Detect which cell encompasses the target text, then output its [x, y] center coordinate. 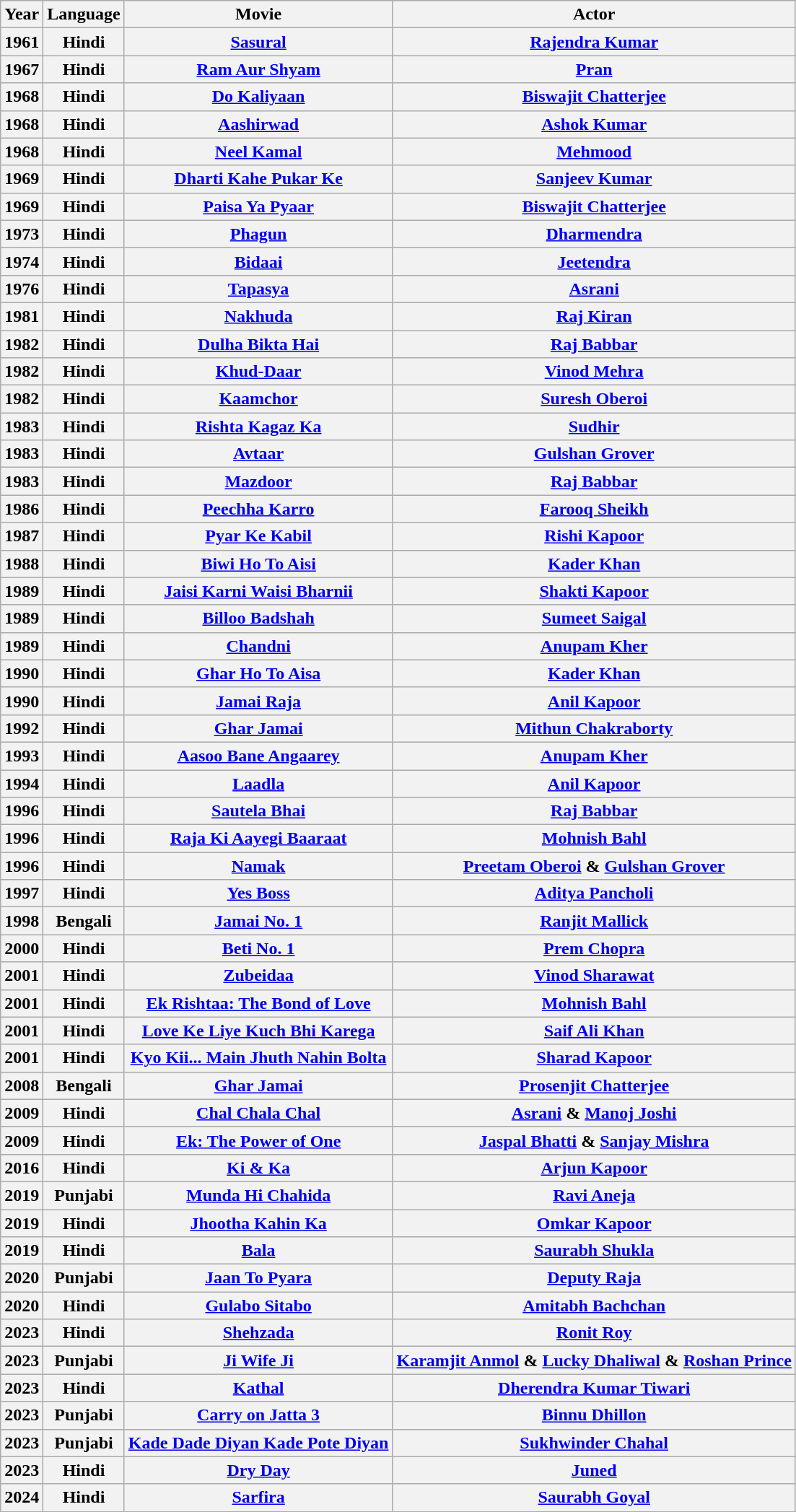
2008 [22, 1085]
Prem Chopra [594, 948]
Neel Kamal [258, 152]
Jaspal Bhatti & Sanjay Mishra [594, 1140]
1993 [22, 756]
Ravi Aneja [594, 1195]
1974 [22, 261]
Gulabo Sitabo [258, 1306]
Love Ke Liye Kuch Bhi Karega [258, 1031]
Year [22, 14]
Yes Boss [258, 893]
Jamai Raja [258, 701]
Ek Rishtaa: The Bond of Love [258, 1003]
Saurabh Goyal [594, 1498]
Sarfira [258, 1498]
Ek: The Power of One [258, 1140]
Kathal [258, 1388]
Chandni [258, 646]
Aashirwad [258, 124]
Jeetendra [594, 261]
Bala [258, 1251]
Aditya Pancholi [594, 893]
Dry Day [258, 1470]
Sudhir [594, 427]
Dharmendra [594, 234]
Kaamchor [258, 399]
Rajendra Kumar [594, 42]
Namak [258, 866]
Dharti Kahe Pukar Ke [258, 179]
Actor [594, 14]
Ashok Kumar [594, 124]
Do Kaliyaan [258, 97]
1986 [22, 509]
Raj Kiran [594, 316]
Biwi Ho To Aisi [258, 564]
Sharad Kapoor [594, 1058]
Shehzada [258, 1333]
Bidaai [258, 261]
Kade Dade Diyan Kade Pote Diyan [258, 1443]
Ji Wife Ji [258, 1360]
Raja Ki Aayegi Baaraat [258, 839]
Rishi Kapoor [594, 536]
Deputy Raja [594, 1278]
Sanjeev Kumar [594, 179]
1994 [22, 783]
Saurabh Shukla [594, 1251]
Mithun Chakraborty [594, 728]
Pyar Ke Kabil [258, 536]
2024 [22, 1498]
Sukhwinder Chahal [594, 1443]
1998 [22, 921]
Munda Hi Chahida [258, 1195]
Khud-Daar [258, 372]
Preetam Oberoi & Gulshan Grover [594, 866]
2016 [22, 1168]
Omkar Kapoor [594, 1223]
1967 [22, 69]
Ranjit Mallick [594, 921]
Avtaar [258, 454]
Mazdoor [258, 481]
Chal Chala Chal [258, 1113]
Amitabh Bachchan [594, 1306]
Juned [594, 1470]
Ram Aur Shyam [258, 69]
Dulha Bikta Hai [258, 344]
Ghar Ho To Aisa [258, 673]
1988 [22, 564]
Billoo Badshah [258, 619]
Binnu Dhillon [594, 1415]
Nakhuda [258, 316]
1997 [22, 893]
Carry on Jatta 3 [258, 1415]
Pran [594, 69]
Saif Ali Khan [594, 1031]
1992 [22, 728]
Ronit Roy [594, 1333]
Rishta Kagaz Ka [258, 427]
Language [84, 14]
Jamai No. 1 [258, 921]
Mehmood [594, 152]
Vinod Mehra [594, 372]
1987 [22, 536]
Asrani & Manoj Joshi [594, 1113]
Peechha Karro [258, 509]
Jhootha Kahin Ka [258, 1223]
1961 [22, 42]
Arjun Kapoor [594, 1168]
Ki & Ka [258, 1168]
1973 [22, 234]
Sautela Bhai [258, 811]
Tapasya [258, 289]
Phagun [258, 234]
1981 [22, 316]
2000 [22, 948]
Beti No. 1 [258, 948]
Prosenjit Chatterjee [594, 1085]
Shakti Kapoor [594, 591]
Paisa Ya Pyaar [258, 206]
Zubeidaa [258, 976]
Jaisi Karni Waisi Bharnii [258, 591]
Sasural [258, 42]
Jaan To Pyara [258, 1278]
Karamjit Anmol & Lucky Dhaliwal & Roshan Prince [594, 1360]
Vinod Sharawat [594, 976]
Aasoo Bane Angaarey [258, 756]
1976 [22, 289]
Farooq Sheikh [594, 509]
Kyo Kii... Main Jhuth Nahin Bolta [258, 1058]
Asrani [594, 289]
Laadla [258, 783]
Gulshan Grover [594, 454]
Suresh Oberoi [594, 399]
Sumeet Saigal [594, 619]
Movie [258, 14]
Dherendra Kumar Tiwari [594, 1388]
